Identify which cell holds the provided text, then report its [x, y] central coordinate. 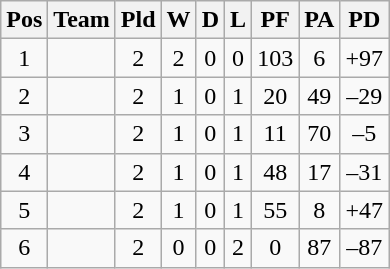
11 [276, 134]
+47 [364, 210]
20 [276, 96]
4 [24, 172]
Pld [138, 20]
+97 [364, 58]
87 [320, 248]
17 [320, 172]
70 [320, 134]
103 [276, 58]
–31 [364, 172]
–29 [364, 96]
–87 [364, 248]
D [210, 20]
5 [24, 210]
–5 [364, 134]
49 [320, 96]
PA [320, 20]
W [178, 20]
L [238, 20]
PF [276, 20]
3 [24, 134]
Team [82, 20]
PD [364, 20]
55 [276, 210]
8 [320, 210]
48 [276, 172]
Pos [24, 20]
